Capture the cell that displays the provided text and extract its [X, Y] central coordinate. 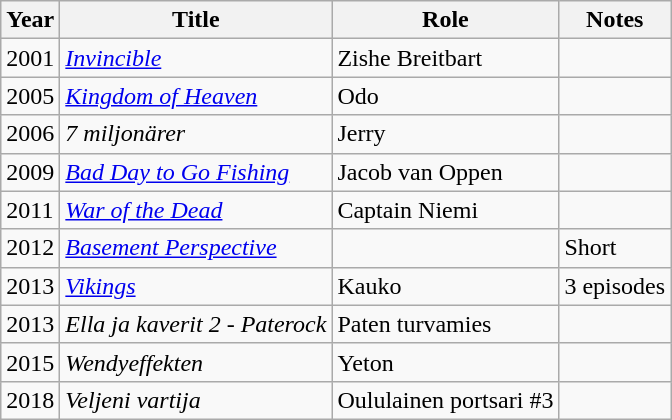
2018 [30, 400]
Ella ja kaverit 2 - Paterock [196, 324]
2015 [30, 362]
Captain Niemi [446, 210]
War of the Dead [196, 210]
2009 [30, 172]
Notes [615, 20]
2012 [30, 248]
Paten turvamies [446, 324]
Zishe Breitbart [446, 58]
Title [196, 20]
Kauko [446, 286]
Oululainen portsari #3 [446, 400]
Odo [446, 96]
3 episodes [615, 286]
Jerry [446, 134]
7 miljonärer [196, 134]
Bad Day to Go Fishing [196, 172]
Invincible [196, 58]
Basement Perspective [196, 248]
Role [446, 20]
Kingdom of Heaven [196, 96]
Vikings [196, 286]
2001 [30, 58]
2005 [30, 96]
Yeton [446, 362]
Short [615, 248]
Veljeni vartija [196, 400]
2006 [30, 134]
Jacob van Oppen [446, 172]
Year [30, 20]
2011 [30, 210]
Wendyeffekten [196, 362]
